Determine the [x, y] coordinate at the center of the cell enclosing the given text.  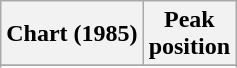
Chart (1985) [72, 34]
Peakposition [189, 34]
